Output the [x, y] coordinate of the center of the cell containing the given text.  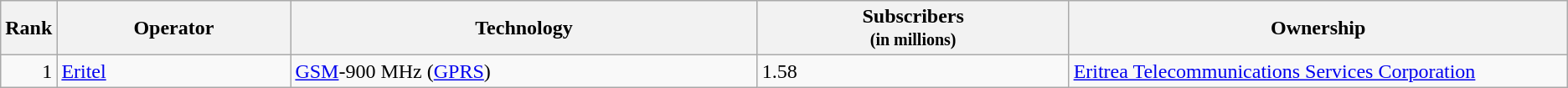
Eritrea Telecommunications Services Corporation [1318, 71]
Eritel [174, 71]
Rank [28, 28]
Technology [524, 28]
Subscribers(in millions) [913, 28]
Ownership [1318, 28]
Operator [174, 28]
GSM-900 MHz (GPRS) [524, 71]
1 [28, 71]
1.58 [913, 71]
